Find where the given text appears and provide that cell's center as [X, Y] coordinate. 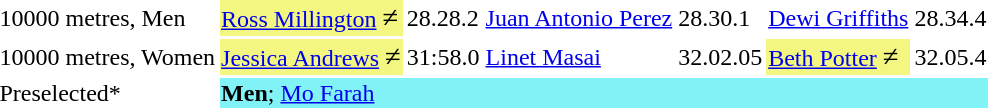
Dewi Griffiths [838, 18]
Juan Antonio Perez [579, 18]
Linet Masai [579, 57]
Men; Mo Farah [604, 93]
Beth Potter ≠ [838, 57]
Ross Millington ≠ [312, 18]
28.28.2 [443, 18]
32.02.05 [720, 57]
28.34.4 [950, 18]
31:58.0 [443, 57]
Jessica Andrews ≠ [312, 57]
32.05.4 [950, 57]
28.30.1 [720, 18]
